Search for the cell housing the specified text and yield its (x, y) center coordinate. 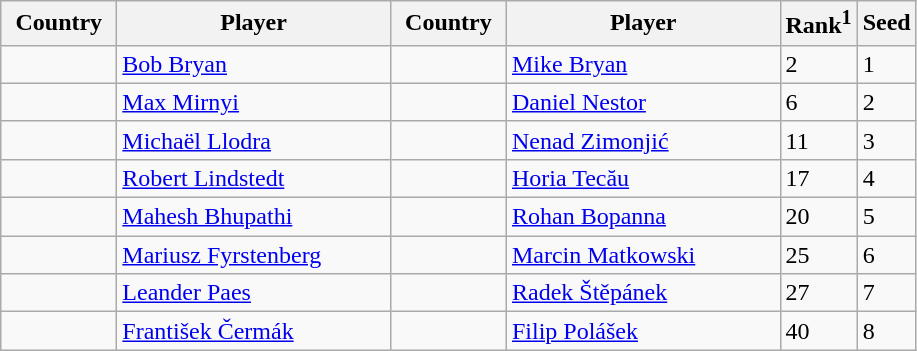
Mahesh Bhupathi (254, 217)
Horia Tecău (643, 178)
Rohan Bopanna (643, 217)
Mariusz Fyrstenberg (254, 255)
Max Mirnyi (254, 102)
Marcin Matkowski (643, 255)
20 (818, 217)
1 (886, 64)
40 (818, 331)
3 (886, 140)
5 (886, 217)
25 (818, 255)
Rank1 (818, 24)
Michaël Llodra (254, 140)
Nenad Zimonjić (643, 140)
27 (818, 293)
Robert Lindstedt (254, 178)
Mike Bryan (643, 64)
4 (886, 178)
Bob Bryan (254, 64)
11 (818, 140)
Filip Polášek (643, 331)
Leander Paes (254, 293)
Radek Štěpánek (643, 293)
8 (886, 331)
7 (886, 293)
Seed (886, 24)
17 (818, 178)
František Čermák (254, 331)
Daniel Nestor (643, 102)
